Return the (x, y) coordinate for the center point of the cell that contains the specified text.  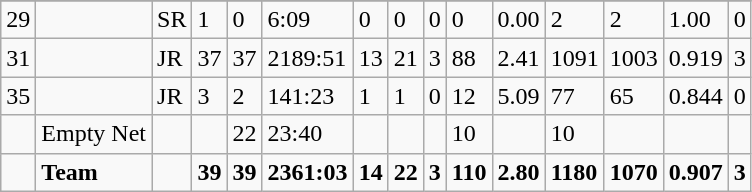
13 (370, 58)
2.41 (518, 58)
1070 (634, 172)
110 (469, 172)
12 (469, 96)
2361:03 (308, 172)
1091 (574, 58)
21 (406, 58)
0.919 (696, 58)
14 (370, 172)
0.844 (696, 96)
2.80 (518, 172)
23:40 (308, 134)
SR (172, 20)
35 (18, 96)
5.09 (518, 96)
1180 (574, 172)
2189:51 (308, 58)
141:23 (308, 96)
0.907 (696, 172)
65 (634, 96)
Empty Net (94, 134)
29 (18, 20)
31 (18, 58)
1.00 (696, 20)
1003 (634, 58)
6:09 (308, 20)
0.00 (518, 20)
Team (94, 172)
88 (469, 58)
77 (574, 96)
